Determine the (X, Y) coordinate at the center of the cell enclosing the given text.  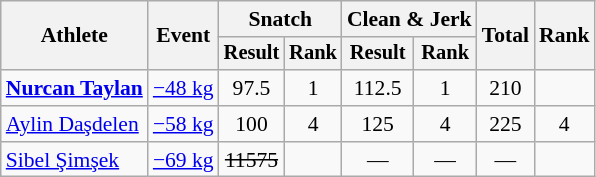
Snatch (280, 19)
Total (506, 36)
Nurcan Taylan (74, 88)
97.5 (252, 88)
100 (252, 124)
Athlete (74, 36)
Aylin Daşdelen (74, 124)
−58 kg (184, 124)
−48 kg (184, 88)
Event (184, 36)
Clean & Jerk (410, 19)
225 (506, 124)
210 (506, 88)
112.5 (378, 88)
125 (378, 124)
